Detect which cell encompasses the target text, then output its [x, y] center coordinate. 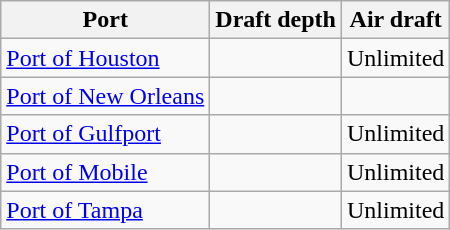
Draft depth [276, 20]
Port of Mobile [106, 172]
Port [106, 20]
Port of Houston [106, 58]
Port of Tampa [106, 210]
Air draft [395, 20]
Port of Gulfport [106, 134]
Port of New Orleans [106, 96]
